For the text-containing cell, return its midpoint in (X, Y) coordinate format. 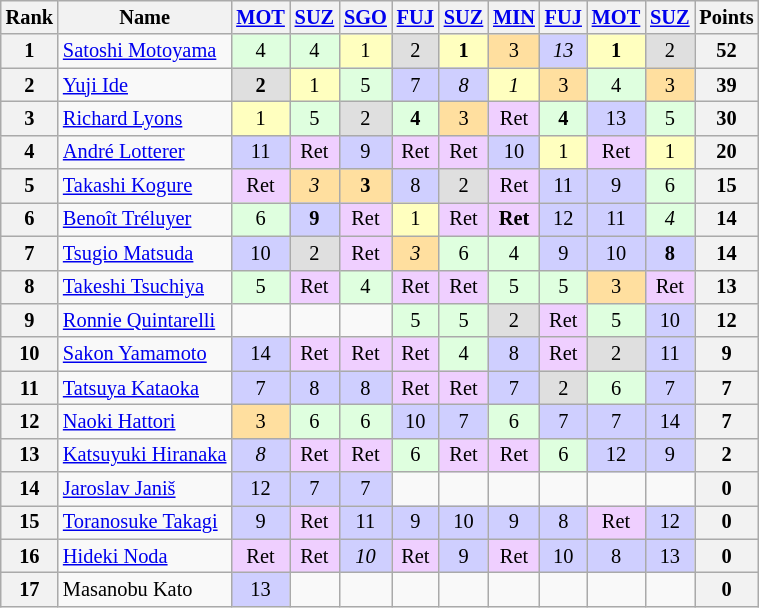
20 (726, 152)
Takashi Kogure (144, 186)
Rank (30, 17)
Tatsuya Kataoka (144, 388)
André Lotterer (144, 152)
Katsuyuki Hiranaka (144, 455)
Takeshi Tsuchiya (144, 287)
Tsugio Matsuda (144, 253)
17 (30, 589)
Sakon Yamamoto (144, 354)
Satoshi Motoyama (144, 51)
Richard Lyons (144, 118)
Benoît Tréluyer (144, 219)
MIN (514, 17)
Yuji Ide (144, 85)
Points (726, 17)
39 (726, 85)
52 (726, 51)
Naoki Hattori (144, 421)
SGO (366, 17)
Ronnie Quintarelli (144, 320)
Hideki Noda (144, 556)
Name (144, 17)
Toranosuke Takagi (144, 522)
Jaroslav Janiš (144, 489)
Masanobu Kato (144, 589)
30 (726, 118)
16 (30, 556)
